Determine the [x, y] coordinate at the center of the cell enclosing the given text.  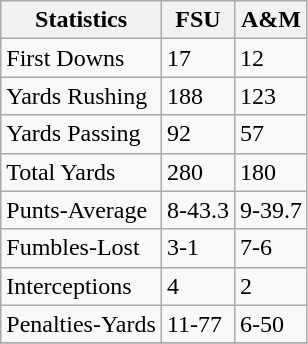
7-6 [270, 248]
Fumbles-Lost [82, 248]
Interceptions [82, 286]
Penalties-Yards [82, 324]
2 [270, 286]
6-50 [270, 324]
8-43.3 [198, 210]
11-77 [198, 324]
3-1 [198, 248]
Yards Rushing [82, 96]
Total Yards [82, 172]
First Downs [82, 58]
57 [270, 134]
180 [270, 172]
12 [270, 58]
280 [198, 172]
9-39.7 [270, 210]
A&M [270, 20]
FSU [198, 20]
92 [198, 134]
123 [270, 96]
Punts-Average [82, 210]
17 [198, 58]
188 [198, 96]
Yards Passing [82, 134]
4 [198, 286]
Statistics [82, 20]
